From the cell containing the given text, extract its center point as [X, Y] coordinate. 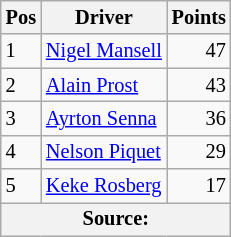
47 [199, 51]
1 [21, 51]
5 [21, 186]
Keke Rosberg [104, 186]
Pos [21, 17]
Driver [104, 17]
Source: [116, 219]
3 [21, 118]
Nelson Piquet [104, 152]
Alain Prost [104, 85]
2 [21, 85]
4 [21, 152]
29 [199, 152]
36 [199, 118]
Points [199, 17]
43 [199, 85]
Ayrton Senna [104, 118]
Nigel Mansell [104, 51]
17 [199, 186]
